From the cell containing the given text, extract its center point as [x, y] coordinate. 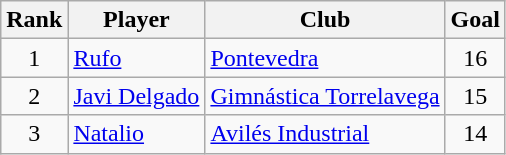
Club [325, 20]
Player [136, 20]
1 [34, 58]
Natalio [136, 134]
Pontevedra [325, 58]
14 [475, 134]
3 [34, 134]
16 [475, 58]
Javi Delgado [136, 96]
Gimnástica Torrelavega [325, 96]
Rank [34, 20]
15 [475, 96]
Rufo [136, 58]
Goal [475, 20]
Avilés Industrial [325, 134]
2 [34, 96]
